Provide the (x, y) coordinate of the cell's center where the given text is located.  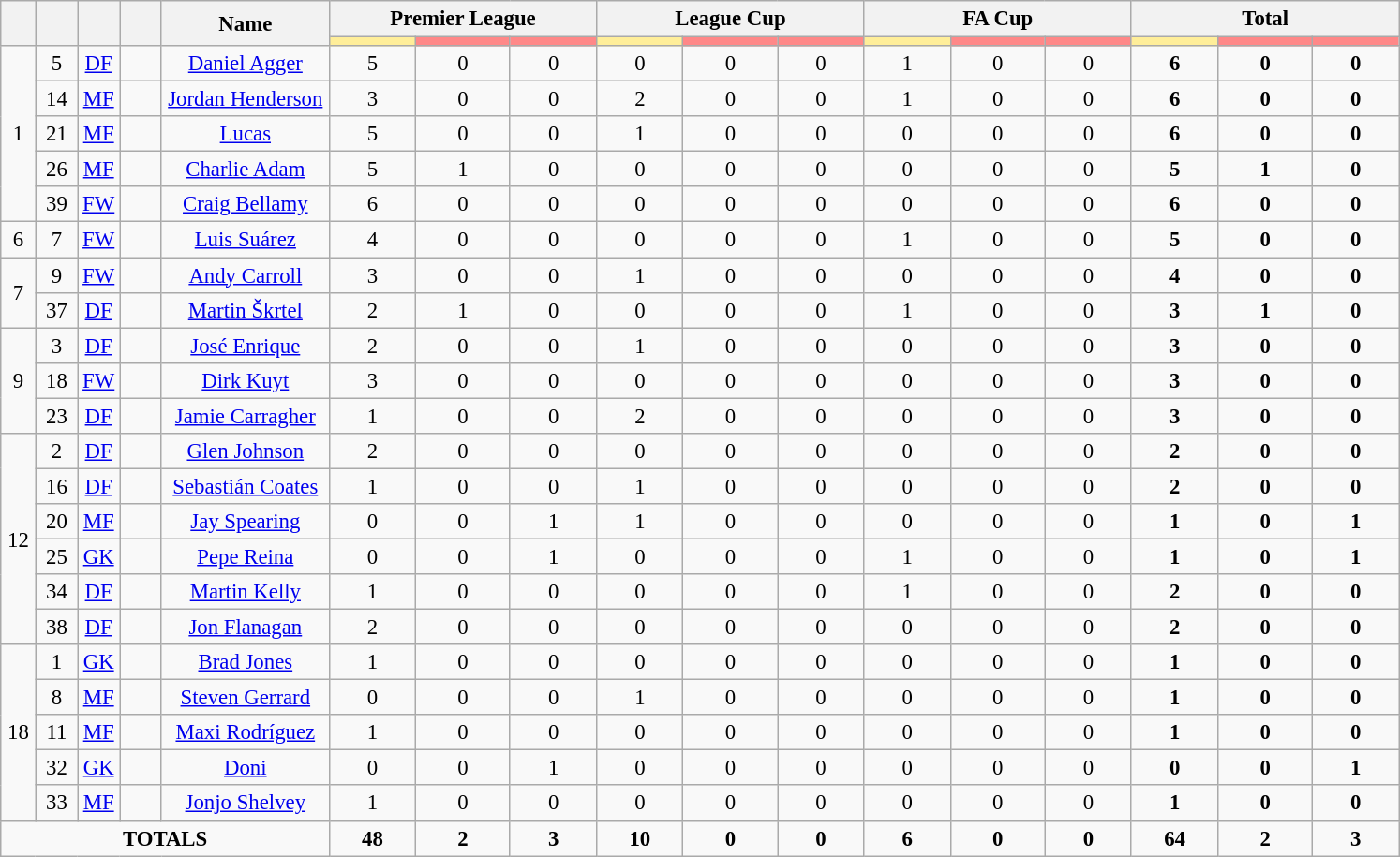
Jamie Carragher (246, 416)
39 (56, 205)
Maxi Rodríguez (246, 732)
Steven Gerrard (246, 698)
48 (372, 838)
José Enrique (246, 346)
Daniel Agger (246, 64)
Dirk Kuyt (246, 380)
Luis Suárez (246, 240)
Jonjo Shelvey (246, 804)
21 (56, 134)
Lucas (246, 134)
38 (56, 628)
Jon Flanagan (246, 628)
33 (56, 804)
Premier League (463, 19)
26 (56, 170)
23 (56, 416)
TOTALS (165, 838)
10 (640, 838)
Martin Škrtel (246, 310)
Sebastián Coates (246, 486)
34 (56, 592)
25 (56, 556)
Jordan Henderson (246, 99)
Brad Jones (246, 662)
Charlie Adam (246, 170)
20 (56, 522)
16 (56, 486)
Jay Spearing (246, 522)
FA Cup (997, 19)
Glen Johnson (246, 451)
Craig Bellamy (246, 205)
64 (1174, 838)
Total (1265, 19)
Pepe Reina (246, 556)
8 (56, 698)
37 (56, 310)
League Cup (731, 19)
Name (246, 23)
11 (56, 732)
12 (19, 539)
Andy Carroll (246, 275)
Martin Kelly (246, 592)
32 (56, 768)
14 (56, 99)
Doni (246, 768)
